Return (x, y) of the center of cell containing provided text 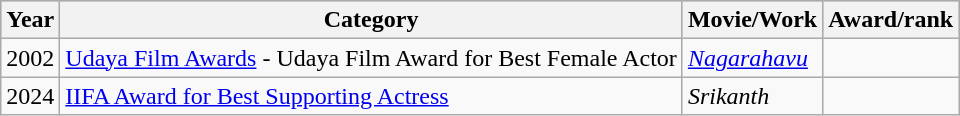
Udaya Film Awards - Udaya Film Award for Best Female Actor (372, 58)
Category (372, 20)
2002 (30, 58)
Srikanth (752, 96)
Movie/Work (752, 20)
Year (30, 20)
Nagarahavu (752, 58)
Award/rank (891, 20)
IIFA Award for Best Supporting Actress (372, 96)
2024 (30, 96)
